Detect which cell encompasses the target text, then output its [X, Y] center coordinate. 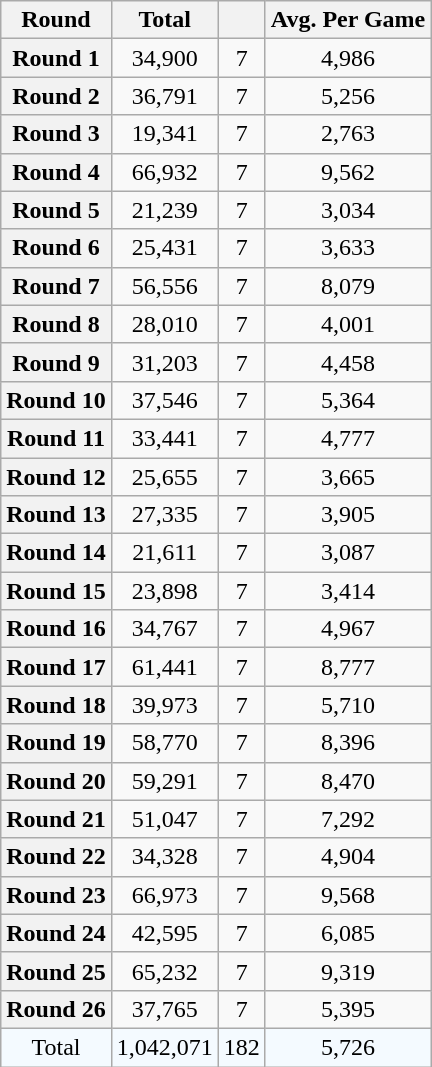
5,256 [348, 96]
6,085 [348, 933]
56,556 [164, 286]
25,655 [164, 477]
3,665 [348, 477]
Round 23 [56, 895]
51,047 [164, 819]
3,633 [348, 248]
Round 22 [56, 857]
Round [56, 20]
21,239 [164, 210]
5,726 [348, 1047]
5,710 [348, 705]
34,767 [164, 629]
61,441 [164, 667]
3,087 [348, 553]
Round 1 [56, 58]
Round 6 [56, 248]
9,562 [348, 172]
9,568 [348, 895]
Round 5 [56, 210]
4,967 [348, 629]
33,441 [164, 438]
3,905 [348, 515]
8,396 [348, 743]
4,986 [348, 58]
Round 9 [56, 362]
5,364 [348, 400]
Round 12 [56, 477]
37,765 [164, 1009]
39,973 [164, 705]
Round 7 [56, 286]
Round 25 [56, 971]
59,291 [164, 781]
34,328 [164, 857]
8,079 [348, 286]
23,898 [164, 591]
8,777 [348, 667]
66,973 [164, 895]
65,232 [164, 971]
4,001 [348, 324]
Round 16 [56, 629]
4,777 [348, 438]
4,458 [348, 362]
Round 10 [56, 400]
28,010 [164, 324]
Round 19 [56, 743]
36,791 [164, 96]
5,395 [348, 1009]
34,900 [164, 58]
25,431 [164, 248]
9,319 [348, 971]
Round 15 [56, 591]
Round 14 [56, 553]
2,763 [348, 134]
1,042,071 [164, 1047]
19,341 [164, 134]
Round 13 [56, 515]
21,611 [164, 553]
Round 24 [56, 933]
Round 17 [56, 667]
Avg. Per Game [348, 20]
4,904 [348, 857]
Round 4 [56, 172]
27,335 [164, 515]
66,932 [164, 172]
Round 2 [56, 96]
37,546 [164, 400]
3,034 [348, 210]
Round 8 [56, 324]
42,595 [164, 933]
31,203 [164, 362]
Round 26 [56, 1009]
7,292 [348, 819]
8,470 [348, 781]
3,414 [348, 591]
58,770 [164, 743]
Round 21 [56, 819]
Round 20 [56, 781]
Round 3 [56, 134]
Round 11 [56, 438]
Round 18 [56, 705]
182 [242, 1047]
